Capture the cell that displays the provided text and extract its [X, Y] central coordinate. 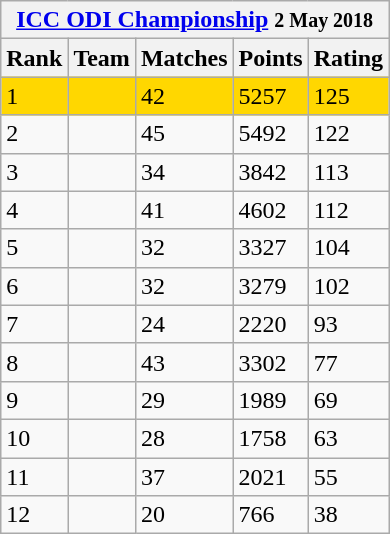
112 [348, 210]
122 [348, 134]
Team [102, 58]
1 [34, 96]
29 [184, 400]
28 [184, 438]
113 [348, 172]
43 [184, 362]
3 [34, 172]
4602 [270, 210]
102 [348, 286]
1989 [270, 400]
41 [184, 210]
10 [34, 438]
9 [34, 400]
69 [348, 400]
38 [348, 515]
Rank [34, 58]
3279 [270, 286]
2 [34, 134]
Points [270, 58]
7 [34, 324]
3327 [270, 248]
11 [34, 477]
104 [348, 248]
45 [184, 134]
34 [184, 172]
2220 [270, 324]
5492 [270, 134]
1758 [270, 438]
125 [348, 96]
55 [348, 477]
5257 [270, 96]
93 [348, 324]
766 [270, 515]
12 [34, 515]
5 [34, 248]
4 [34, 210]
63 [348, 438]
3842 [270, 172]
42 [184, 96]
20 [184, 515]
6 [34, 286]
8 [34, 362]
37 [184, 477]
Matches [184, 58]
77 [348, 362]
Rating [348, 58]
2021 [270, 477]
3302 [270, 362]
24 [184, 324]
ICC ODI Championship 2 May 2018 [195, 20]
